Return the (X, Y) coordinate for the center point of the cell that contains the specified text.  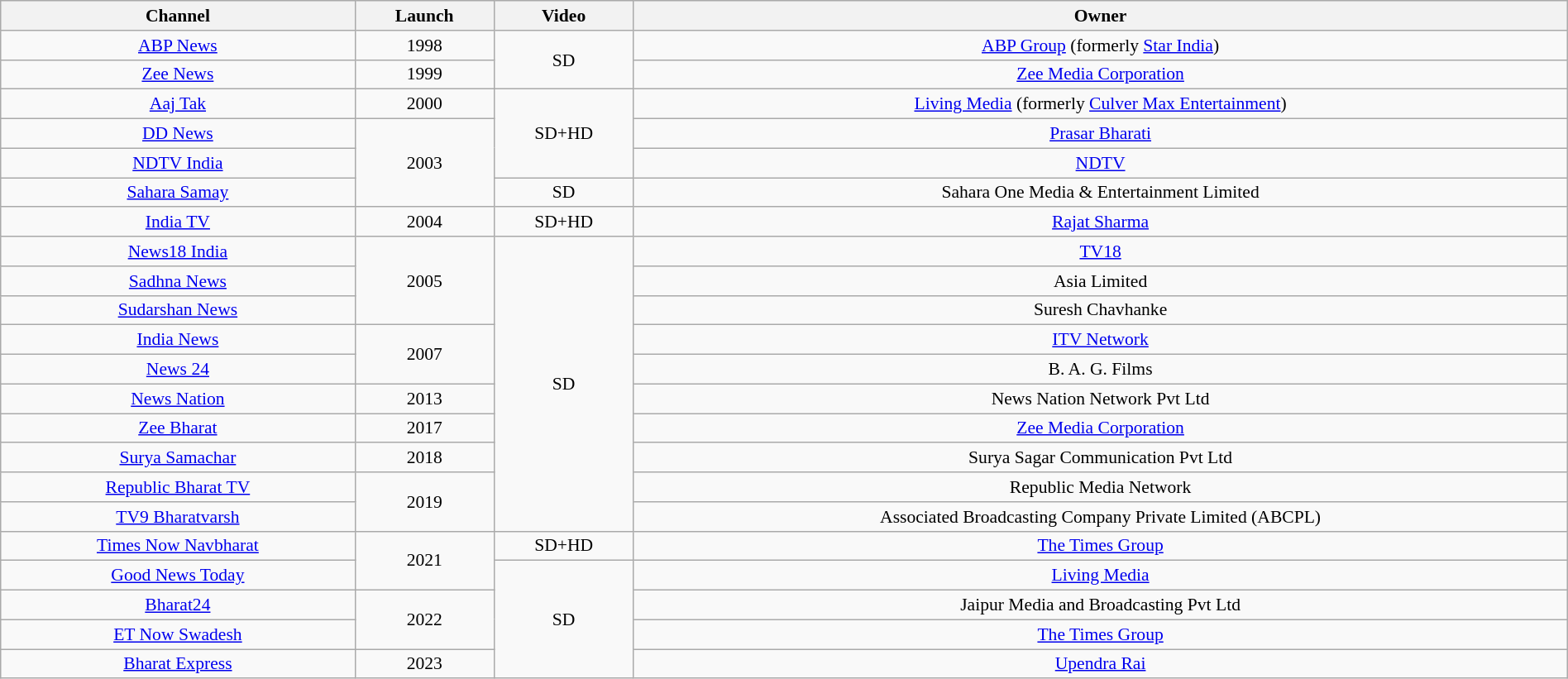
2022 (424, 620)
Sudarshan News (178, 310)
Zee Bharat (178, 428)
Prasar Bharati (1100, 134)
Zee News (178, 74)
Good News Today (178, 576)
News Nation Network Pvt Ltd (1100, 399)
1998 (424, 45)
ITV Network (1100, 340)
Bharat24 (178, 605)
Republic Media Network (1100, 487)
Launch (424, 16)
2018 (424, 458)
2004 (424, 222)
2023 (424, 664)
News18 India (178, 251)
1999 (424, 74)
ABP Group (formerly Star India) (1100, 45)
Aaj Tak (178, 104)
Times Now Navbharat (178, 546)
2013 (424, 399)
Associated Broadcasting Company Private Limited (ABCPL) (1100, 517)
NDTV (1100, 163)
ABP News (178, 45)
NDTV India (178, 163)
Upendra Rai (1100, 664)
Sahara Samay (178, 193)
2017 (424, 428)
India News (178, 340)
2019 (424, 501)
India TV (178, 222)
Surya Samachar (178, 458)
2007 (424, 354)
Video (564, 16)
News 24 (178, 370)
Rajat Sharma (1100, 222)
2005 (424, 281)
TV18 (1100, 251)
ET Now Swadesh (178, 634)
Living Media (formerly Culver Max Entertainment) (1100, 104)
TV9 Bharatvarsh (178, 517)
B. A. G. Films (1100, 370)
Channel (178, 16)
News Nation (178, 399)
Sahara One Media & Entertainment Limited (1100, 193)
Jaipur Media and Broadcasting Pvt Ltd (1100, 605)
Living Media (1100, 576)
Bharat Express (178, 664)
2021 (424, 561)
Owner (1100, 16)
DD News (178, 134)
Republic Bharat TV (178, 487)
Suresh Chavhanke (1100, 310)
2000 (424, 104)
Sadhna News (178, 281)
Surya Sagar Communication Pvt Ltd (1100, 458)
Asia Limited (1100, 281)
2003 (424, 164)
